Return the (x, y) coordinate for the center point of the cell that contains the specified text.  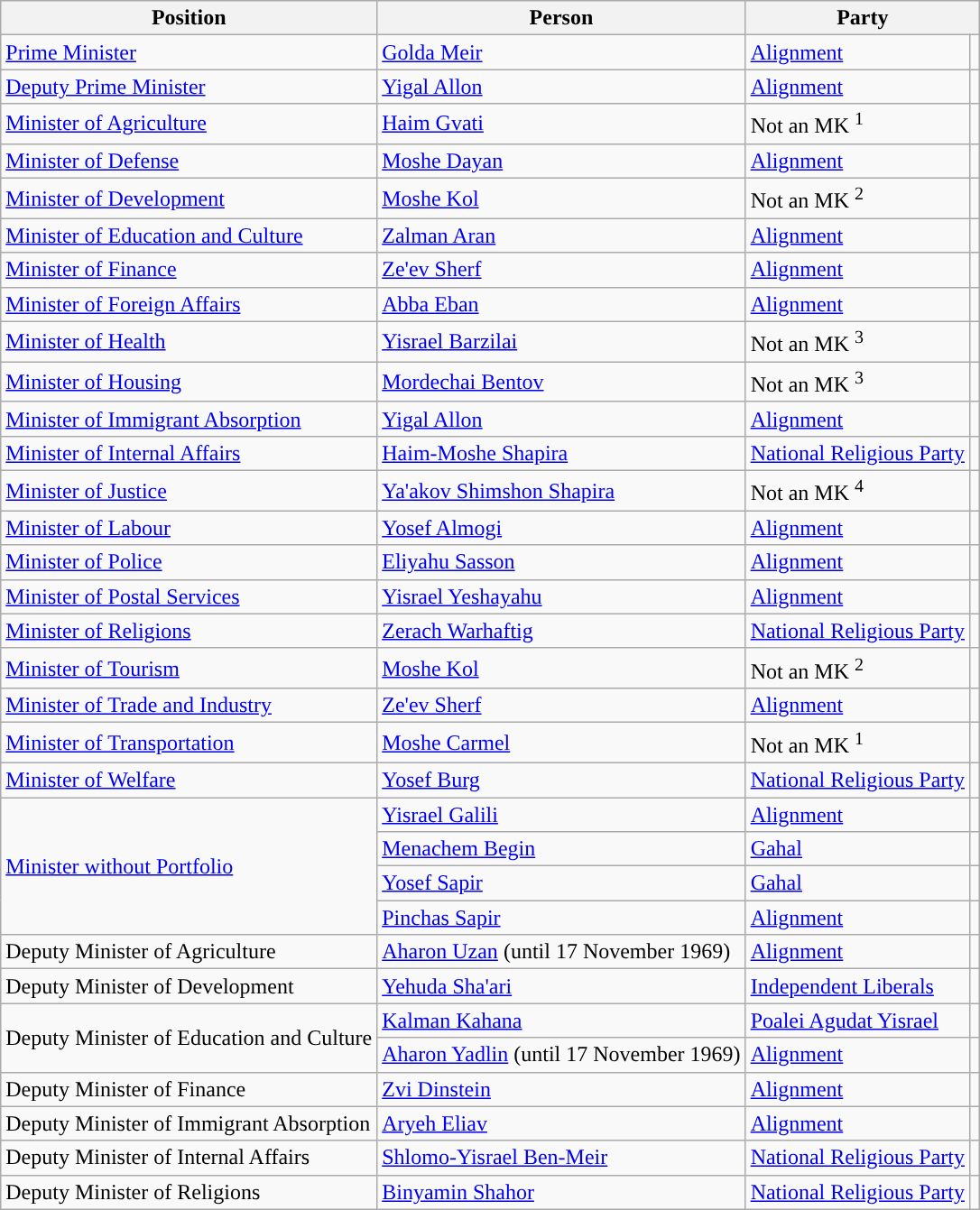
Haim-Moshe Shapira (561, 453)
Yisrael Barzilai (561, 341)
Minister of Postal Services (190, 596)
Minister of Immigrant Absorption (190, 419)
Kalman Kahana (561, 1021)
Minister of Police (190, 562)
Moshe Dayan (561, 161)
Yehuda Sha'ari (561, 986)
Minister without Portfolio (190, 866)
Minister of Tourism (190, 668)
Minister of Labour (190, 528)
Menachem Begin (561, 849)
Minister of Religions (190, 631)
Prime Minister (190, 52)
Minister of Transportation (190, 744)
Pinchas Sapir (561, 918)
Party (863, 18)
Yisrael Galili (561, 815)
Deputy Minister of Religions (190, 1192)
Minister of Justice (190, 491)
Minister of Foreign Affairs (190, 304)
Not an MK 4 (857, 491)
Minister of Defense (190, 161)
Yosef Burg (561, 780)
Minister of Health (190, 341)
Aryeh Eliav (561, 1123)
Aharon Yadlin (until 17 November 1969) (561, 1055)
Yisrael Yeshayahu (561, 596)
Mordechai Bentov (561, 383)
Zalman Aran (561, 236)
Haim Gvati (561, 125)
Minister of Internal Affairs (190, 453)
Aharon Uzan (until 17 November 1969) (561, 952)
Shlomo-Yisrael Ben-Meir (561, 1158)
Zvi Dinstein (561, 1089)
Moshe Carmel (561, 744)
Deputy Minister of Internal Affairs (190, 1158)
Yosef Sapir (561, 883)
Minister of Development (190, 199)
Minister of Housing (190, 383)
Minister of Welfare (190, 780)
Deputy Minister of Finance (190, 1089)
Binyamin Shahor (561, 1192)
Ya'akov Shimshon Shapira (561, 491)
Poalei Agudat Yisrael (857, 1021)
Minister of Education and Culture (190, 236)
Eliyahu Sasson (561, 562)
Minister of Finance (190, 270)
Deputy Minister of Education and Culture (190, 1038)
Minister of Agriculture (190, 125)
Zerach Warhaftig (561, 631)
Deputy Minister of Development (190, 986)
Yosef Almogi (561, 528)
Independent Liberals (857, 986)
Deputy Prime Minister (190, 87)
Deputy Minister of Immigrant Absorption (190, 1123)
Position (190, 18)
Minister of Trade and Industry (190, 706)
Person (561, 18)
Deputy Minister of Agriculture (190, 952)
Golda Meir (561, 52)
Abba Eban (561, 304)
